Scan for the cell matching the given text and deliver its [X, Y] coordinate at center. 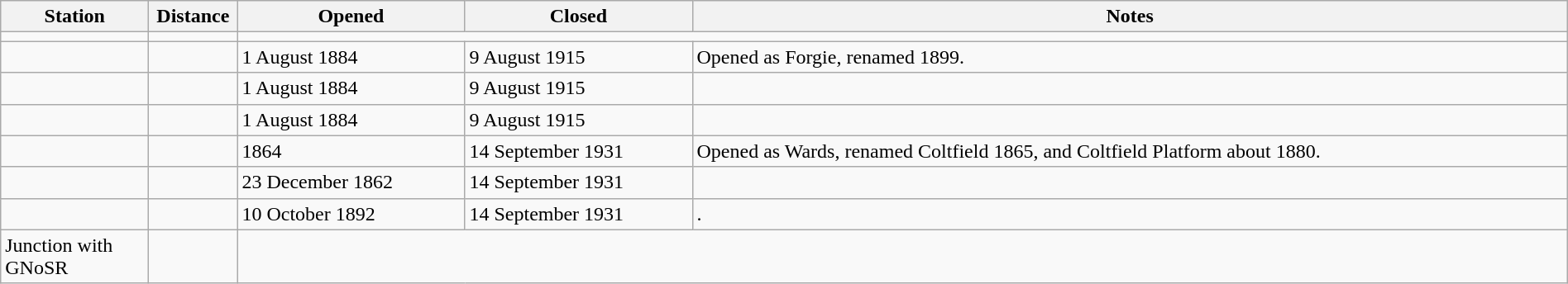
23 December 1862 [351, 182]
Opened as Wards, renamed Coltfield 1865, and Coltfield Platform about 1880. [1130, 151]
Opened as Forgie, renamed 1899. [1130, 57]
. [1130, 214]
1864 [351, 151]
Opened [351, 17]
Junction with GNoSR [74, 256]
Station [74, 17]
Closed [579, 17]
Distance [194, 17]
10 October 1892 [351, 214]
Notes [1130, 17]
